Search for the cell housing the specified text and yield its (x, y) center coordinate. 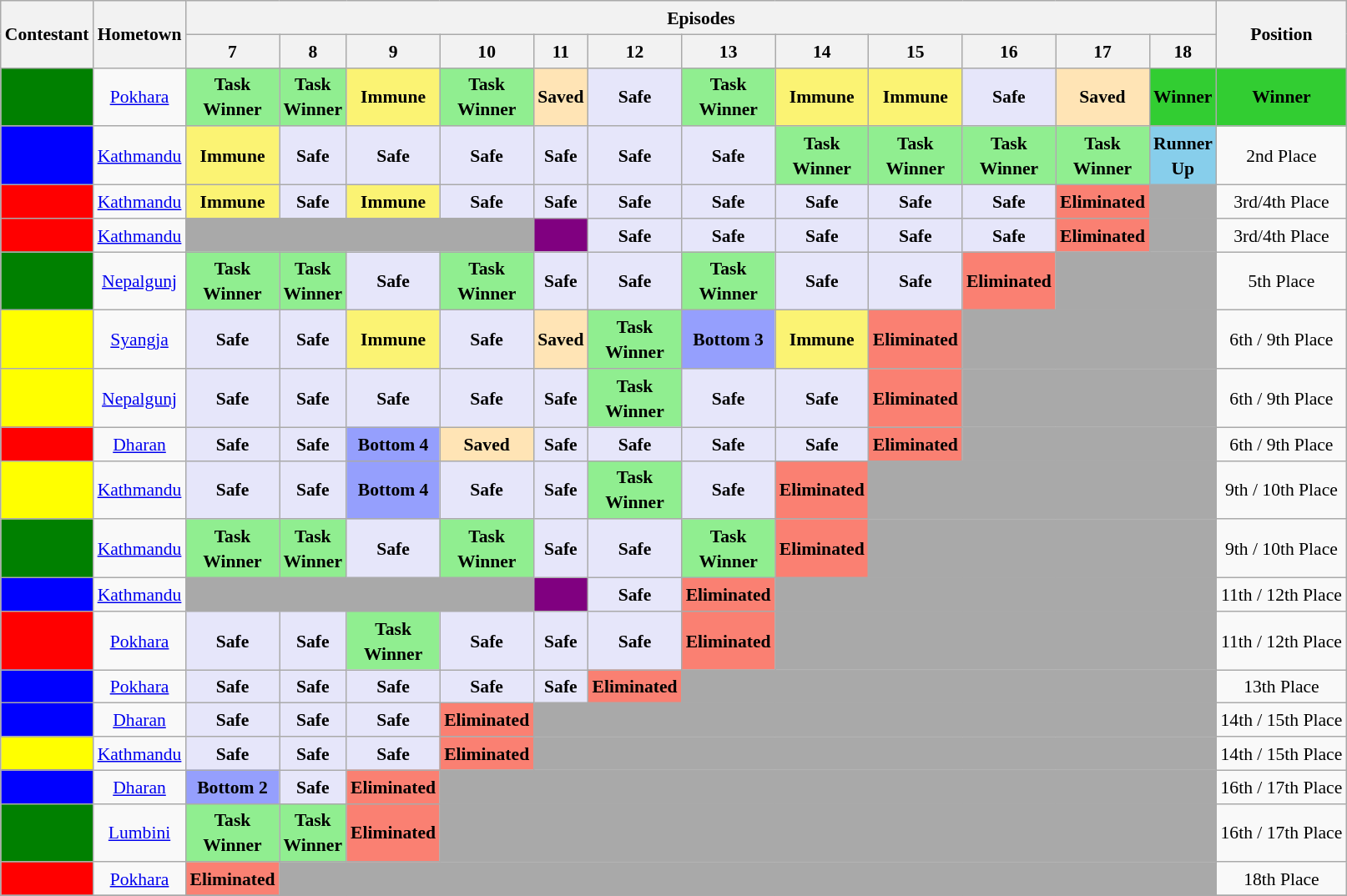
8 (314, 51)
Position (1282, 34)
15 (916, 51)
13th Place (1282, 687)
Contestant (47, 34)
Syangja (140, 340)
Bottom 2 (232, 787)
18 (1183, 51)
10 (487, 51)
18th Place (1282, 879)
17 (1102, 51)
9 (393, 51)
Hometown (140, 34)
Episodes (701, 18)
16 (1009, 51)
Bottom 3 (729, 340)
5th Place (1282, 281)
Runner Up (1183, 156)
7 (232, 51)
Lumbini (140, 833)
2nd Place (1282, 156)
11 (561, 51)
13 (729, 51)
14 (822, 51)
12 (635, 51)
